Capture the cell that displays the provided text and extract its (x, y) central coordinate. 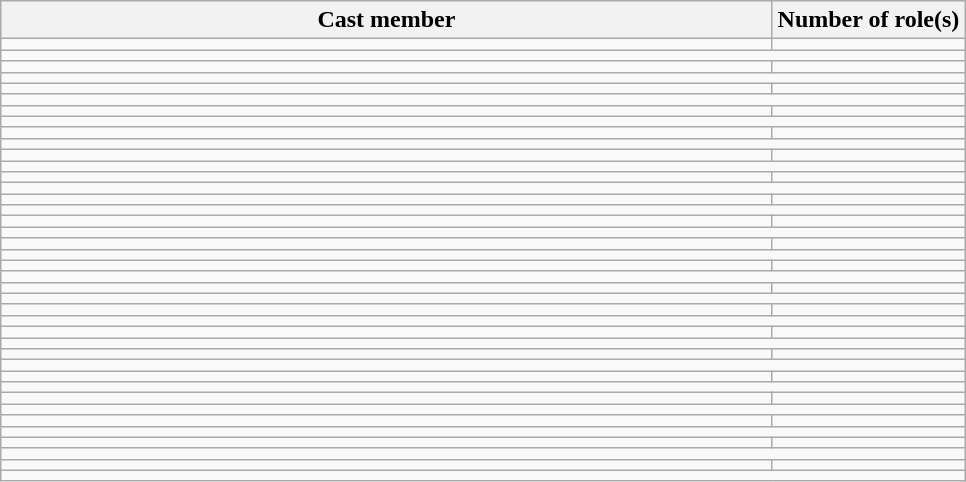
Cast member (386, 20)
Number of role(s) (868, 20)
